Identify which cell holds the provided text, then report its [X, Y] central coordinate. 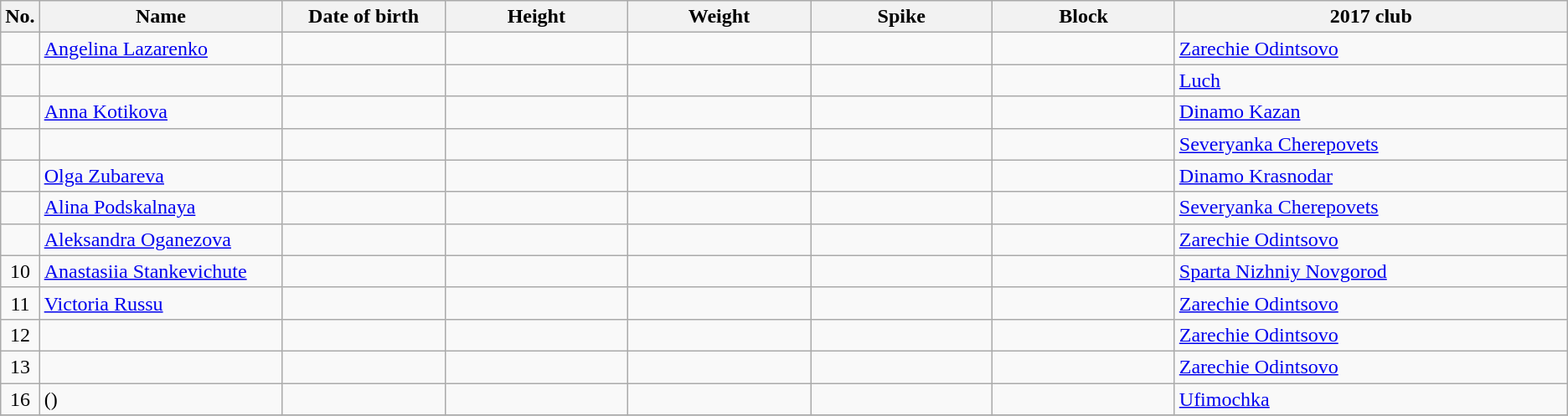
Ufimochka [1370, 399]
10 [20, 271]
Dinamo Krasnodar [1370, 176]
16 [20, 399]
Victoria Russu [161, 303]
Luch [1370, 80]
11 [20, 303]
Anna Kotikova [161, 112]
2017 club [1370, 17]
Dinamo Kazan [1370, 112]
Height [536, 17]
13 [20, 367]
Sparta Nizhniy Novgorod [1370, 271]
Aleksandra Oganezova [161, 239]
Name [161, 17]
Alina Podskalnaya [161, 208]
Anastasiia Stankevichute [161, 271]
12 [20, 335]
Angelina Lazarenko [161, 49]
Date of birth [364, 17]
Block [1084, 17]
Weight [719, 17]
No. [20, 17]
Olga Zubareva [161, 176]
Spike [901, 17]
() [161, 399]
